Return [X, Y] of the center of cell containing provided text 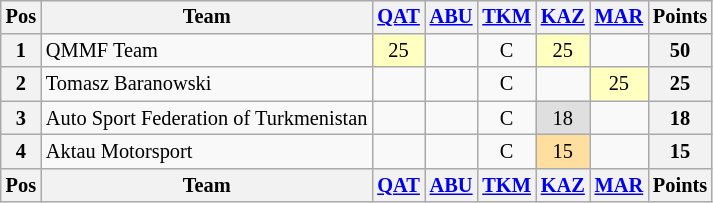
Auto Sport Federation of Turkmenistan [206, 118]
3 [21, 118]
QMMF Team [206, 51]
1 [21, 51]
4 [21, 152]
50 [680, 51]
2 [21, 84]
Tomasz Baranowski [206, 84]
Aktau Motorsport [206, 152]
